Output the (X, Y) coordinate of the center of the cell containing the given text.  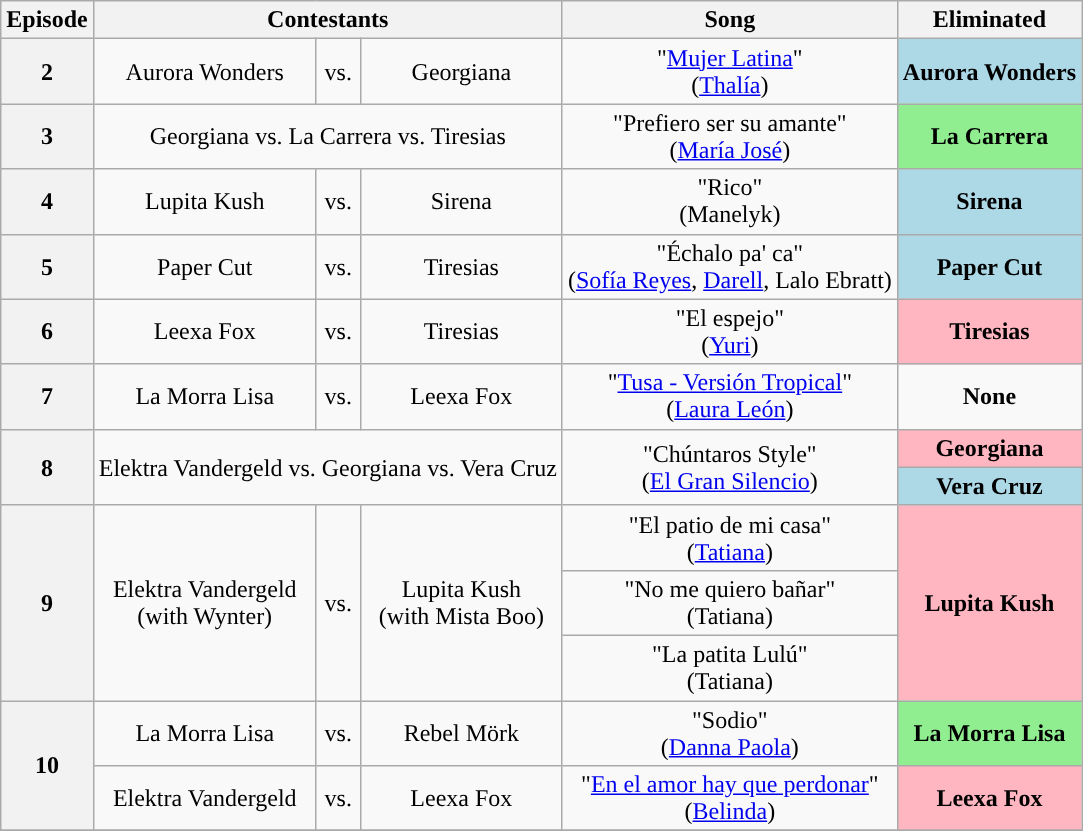
Elektra Vandergeld(with Wynter) (204, 602)
"El espejo"(Yuri) (730, 332)
"El patio de mi casa"(Tatiana) (730, 538)
9 (47, 602)
"La patita Lulú"(Tatiana) (730, 668)
Episode (47, 20)
Georgiana vs. La Carrera vs. Tiresias (328, 136)
"En el amor hay que perdonar"(Belinda) (730, 798)
Vera Cruz (989, 486)
"Sodio"(Danna Paola) (730, 732)
"Prefiero ser su amante"(María José) (730, 136)
6 (47, 332)
Lupita Kush(with Mista Boo) (461, 602)
None (989, 396)
4 (47, 202)
5 (47, 266)
Elektra Vandergeld vs. Georgiana vs. Vera Cruz (328, 467)
10 (47, 765)
7 (47, 396)
Contestants (328, 20)
Eliminated (989, 20)
Song (730, 20)
8 (47, 467)
"Tusa - Versión Tropical"(Laura León) (730, 396)
"Mujer Latina"(Thalía) (730, 72)
"Rico"(Manelyk) (730, 202)
3 (47, 136)
"No me quiero bañar"(Tatiana) (730, 602)
La Carrera (989, 136)
Rebel Mörk (461, 732)
"Chúntaros Style"(El Gran Silencio) (730, 467)
Elektra Vandergeld (204, 798)
2 (47, 72)
"Échalo pa' ca"(Sofía Reyes, Darell, Lalo Ebratt) (730, 266)
